For the text-containing cell, return its midpoint in (X, Y) coordinate format. 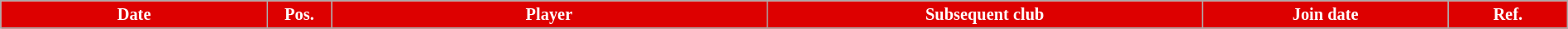
Player (549, 14)
Subsequent club (984, 14)
Join date (1325, 14)
Ref. (1508, 14)
Date (134, 14)
Pos. (299, 14)
